From the cell containing the given text, extract its center point as (x, y) coordinate. 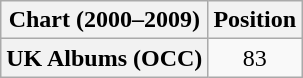
Position (255, 20)
UK Albums (OCC) (104, 58)
83 (255, 58)
Chart (2000–2009) (104, 20)
